Capture the cell that displays the provided text and extract its (x, y) central coordinate. 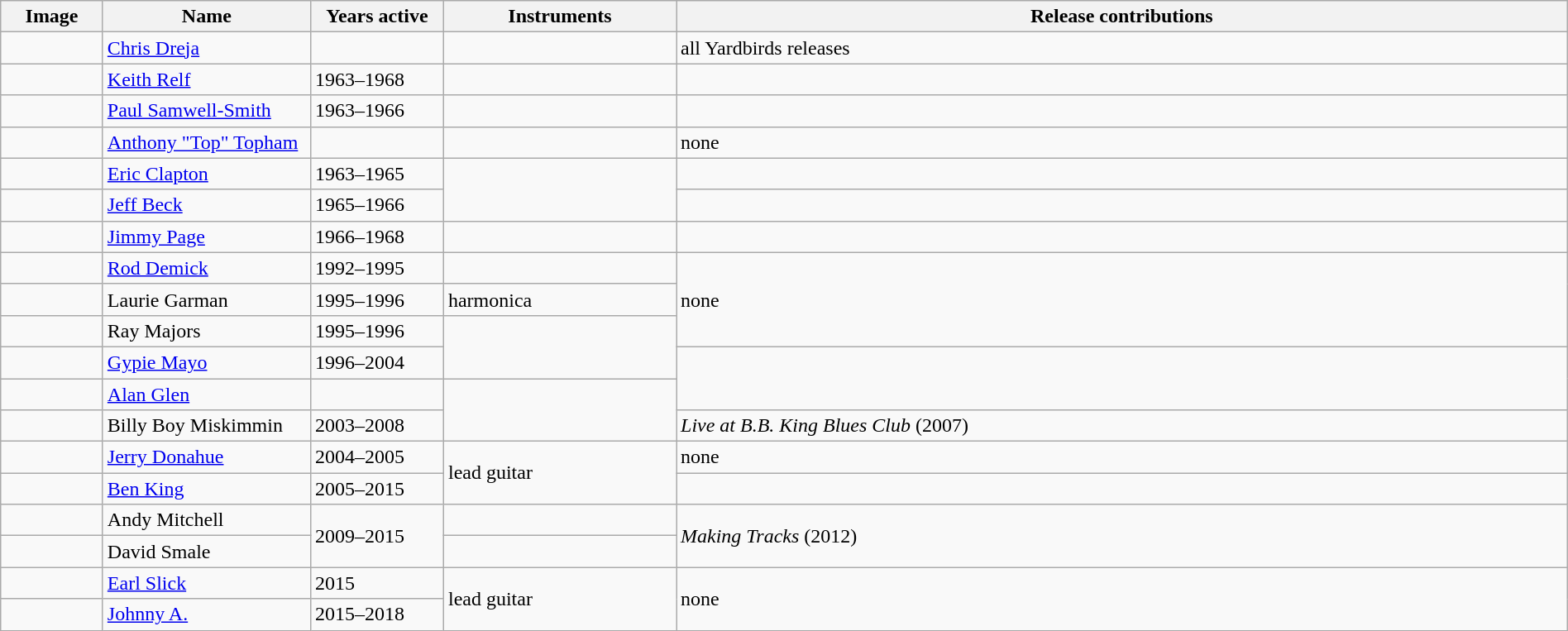
1963–1968 (377, 79)
all Yardbirds releases (1122, 48)
Billy Boy Miskimmin (207, 426)
Ben King (207, 489)
Chris Dreja (207, 48)
2015–2018 (377, 614)
2003–2008 (377, 426)
Gypie Mayo (207, 362)
Eric Clapton (207, 174)
2004–2005 (377, 457)
Rod Demick (207, 268)
Years active (377, 17)
2005–2015 (377, 489)
Release contributions (1122, 17)
1996–2004 (377, 362)
Making Tracks (2012) (1122, 536)
2009–2015 (377, 536)
Instruments (559, 17)
1963–1966 (377, 111)
Ray Majors (207, 331)
Name (207, 17)
Live at B.B. King Blues Club (2007) (1122, 426)
Jerry Donahue (207, 457)
Jimmy Page (207, 237)
Alan Glen (207, 394)
1992–1995 (377, 268)
harmonica (559, 299)
1963–1965 (377, 174)
David Smale (207, 552)
Johnny A. (207, 614)
2015 (377, 583)
Paul Samwell-Smith (207, 111)
Image (52, 17)
1966–1968 (377, 237)
Laurie Garman (207, 299)
Andy Mitchell (207, 520)
Keith Relf (207, 79)
Jeff Beck (207, 205)
Anthony "Top" Topham (207, 142)
Earl Slick (207, 583)
1965–1966 (377, 205)
